Find where the given text appears and provide that cell's center as (x, y) coordinate. 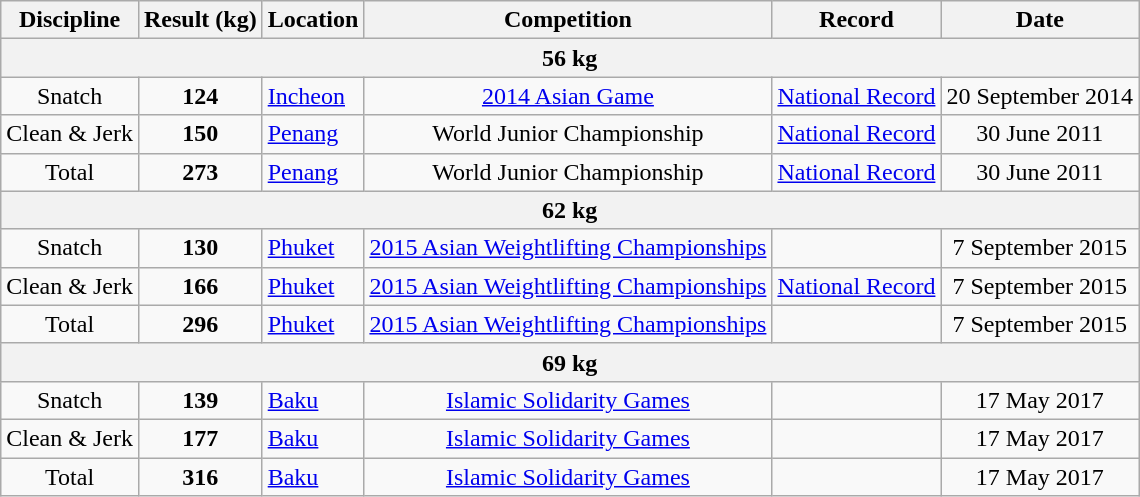
Date (1040, 20)
Location (313, 20)
166 (200, 286)
Result (kg) (200, 20)
124 (200, 96)
Competition (568, 20)
Record (856, 20)
62 kg (570, 210)
316 (200, 477)
150 (200, 134)
273 (200, 172)
20 September 2014 (1040, 96)
Discipline (70, 20)
139 (200, 400)
177 (200, 438)
130 (200, 248)
Incheon (313, 96)
69 kg (570, 362)
2014 Asian Game (568, 96)
56 kg (570, 58)
296 (200, 324)
